Scan for the cell matching the given text and deliver its (X, Y) coordinate at center. 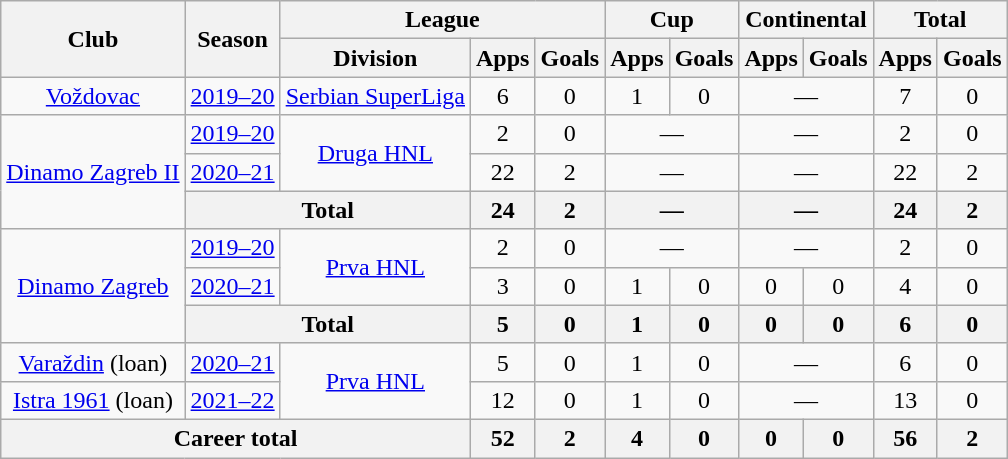
Druga HNL (375, 153)
Division (375, 58)
Career total (236, 438)
Serbian SuperLiga (375, 96)
56 (905, 438)
Continental (806, 20)
Dinamo Zagreb (93, 286)
Voždovac (93, 96)
League (442, 20)
Cup (672, 20)
Istra 1961 (loan) (93, 400)
12 (503, 400)
Dinamo Zagreb II (93, 172)
13 (905, 400)
Varaždin (loan) (93, 362)
7 (905, 96)
2021–22 (232, 400)
Club (93, 39)
Season (232, 39)
3 (503, 286)
52 (503, 438)
